Pinpoint the cell where the given text exists, returning its [x, y] midpoint coordinate. 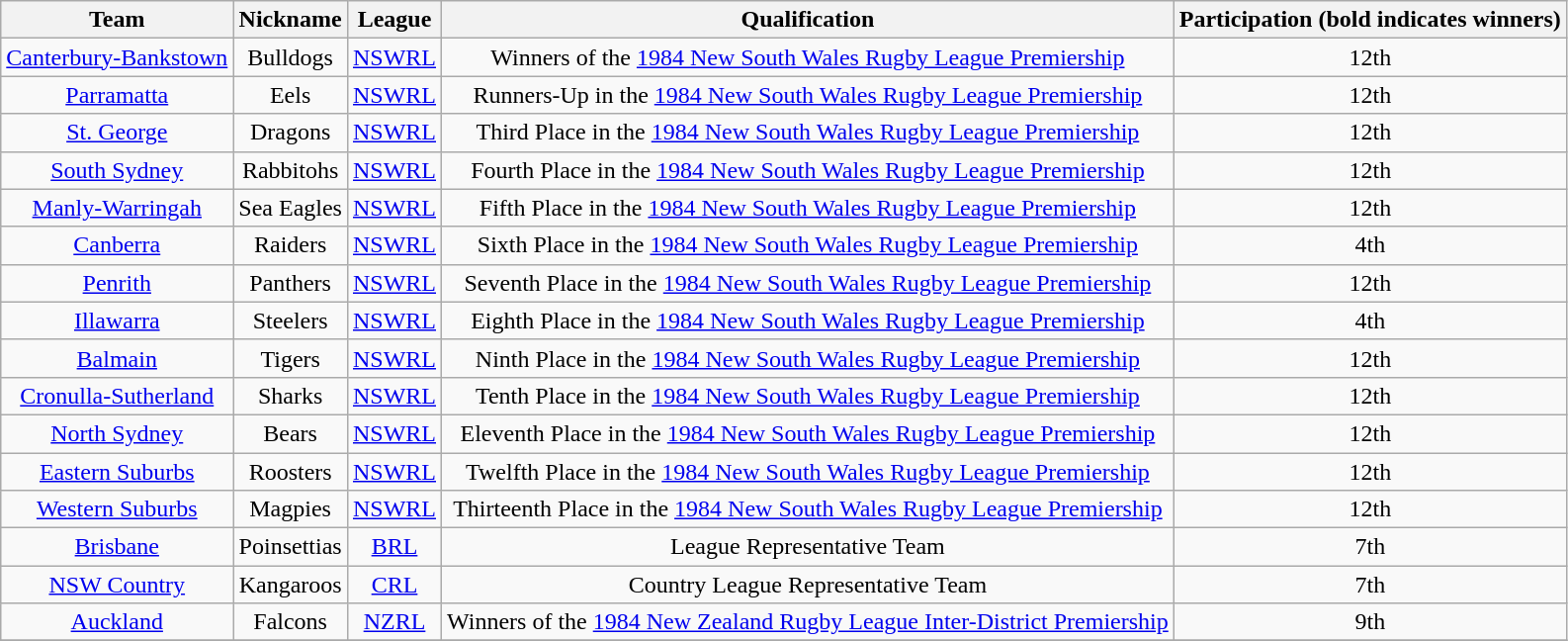
Penrith [117, 283]
Eastern Suburbs [117, 472]
Falcons [291, 622]
Sharks [291, 396]
Eels [291, 95]
Twelfth Place in the 1984 New South Wales Rugby League Premiership [809, 472]
Nickname [291, 20]
Cronulla-Sutherland [117, 396]
League Representative Team [809, 547]
Bears [291, 433]
Dragons [291, 133]
Magpies [291, 509]
Steelers [291, 320]
Canberra [117, 245]
Parramatta [117, 95]
Auckland [117, 622]
Roosters [291, 472]
BRL [393, 547]
Participation (bold indicates winners) [1370, 20]
Qualification [809, 20]
South Sydney [117, 170]
Canterbury-Bankstown [117, 57]
Fifth Place in the 1984 New South Wales Rugby League Premiership [809, 208]
Eleventh Place in the 1984 New South Wales Rugby League Premiership [809, 433]
League [393, 20]
Tenth Place in the 1984 New South Wales Rugby League Premiership [809, 396]
Winners of the 1984 New Zealand Rugby League Inter-District Premiership [809, 622]
NZRL [393, 622]
Winners of the 1984 New South Wales Rugby League Premiership [809, 57]
Fourth Place in the 1984 New South Wales Rugby League Premiership [809, 170]
Rabbitohs [291, 170]
North Sydney [117, 433]
Kangaroos [291, 585]
Illawarra [117, 320]
9th [1370, 622]
Poinsettias [291, 547]
Western Suburbs [117, 509]
Tigers [291, 358]
Panthers [291, 283]
Ninth Place in the 1984 New South Wales Rugby League Premiership [809, 358]
Balmain [117, 358]
Third Place in the 1984 New South Wales Rugby League Premiership [809, 133]
Manly-Warringah [117, 208]
Team [117, 20]
Brisbane [117, 547]
Country League Representative Team [809, 585]
Raiders [291, 245]
Sixth Place in the 1984 New South Wales Rugby League Premiership [809, 245]
CRL [393, 585]
St. George [117, 133]
Eighth Place in the 1984 New South Wales Rugby League Premiership [809, 320]
Runners-Up in the 1984 New South Wales Rugby League Premiership [809, 95]
NSW Country [117, 585]
Thirteenth Place in the 1984 New South Wales Rugby League Premiership [809, 509]
Bulldogs [291, 57]
Sea Eagles [291, 208]
Seventh Place in the 1984 New South Wales Rugby League Premiership [809, 283]
